Detect which cell encompasses the target text, then output its [x, y] center coordinate. 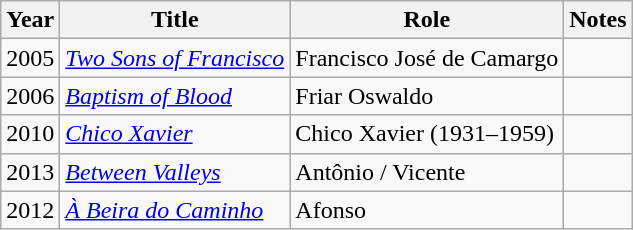
Friar Oswaldo [427, 96]
Two Sons of Francisco [175, 58]
Year [30, 20]
Chico Xavier [175, 134]
Role [427, 20]
Between Valleys [175, 172]
Title [175, 20]
Chico Xavier (1931–1959) [427, 134]
Antônio / Vicente [427, 172]
2013 [30, 172]
À Beira do Caminho [175, 210]
Notes [598, 20]
Francisco José de Camargo [427, 58]
Baptism of Blood [175, 96]
2012 [30, 210]
Afonso [427, 210]
2005 [30, 58]
2006 [30, 96]
2010 [30, 134]
